Return the (x, y) coordinate for the center point of the cell that contains the specified text.  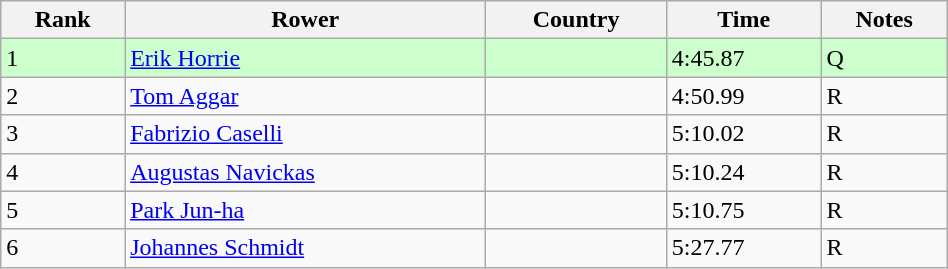
Rank (63, 20)
4:45.87 (744, 58)
Johannes Schmidt (306, 248)
5:10.75 (744, 210)
3 (63, 134)
Tom Aggar (306, 96)
6 (63, 248)
Erik Horrie (306, 58)
Country (576, 20)
5:10.02 (744, 134)
Time (744, 20)
2 (63, 96)
5 (63, 210)
Rower (306, 20)
Notes (884, 20)
Augustas Navickas (306, 172)
4 (63, 172)
5:27.77 (744, 248)
Park Jun-ha (306, 210)
5:10.24 (744, 172)
Fabrizio Caselli (306, 134)
4:50.99 (744, 96)
1 (63, 58)
Q (884, 58)
